Return (x, y) of the center of cell containing provided text 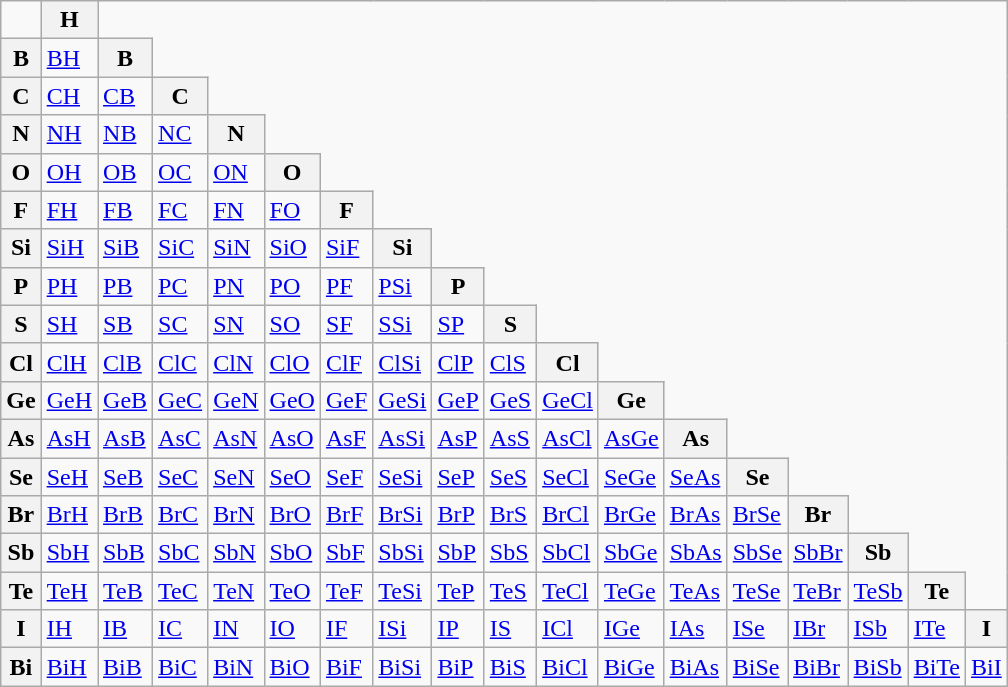
TeH (69, 591)
TeP (458, 591)
H (69, 20)
GeS (510, 400)
BiF (346, 667)
IF (346, 629)
PO (292, 286)
SC (180, 324)
OC (180, 172)
BiSe (757, 667)
IH (69, 629)
TeAs (696, 591)
AsO (292, 438)
AsSi (402, 438)
AsN (236, 438)
SbCl (568, 553)
BH (69, 58)
BiSi (402, 667)
SeCl (568, 477)
BiTe (936, 667)
SbSe (757, 553)
BiS (510, 667)
BiSb (878, 667)
GeH (69, 400)
TeCl (568, 591)
PC (180, 286)
SiH (69, 248)
SbH (69, 553)
NC (180, 134)
BrH (69, 515)
BrAs (696, 515)
IBr (818, 629)
GeC (180, 400)
SeB (126, 477)
IS (510, 629)
FH (69, 210)
BiN (236, 667)
ClH (69, 362)
SeF (346, 477)
BiC (180, 667)
ISb (878, 629)
CH (69, 96)
GeP (458, 400)
PB (126, 286)
AsCl (568, 438)
SiF (346, 248)
FB (126, 210)
TeSb (878, 591)
SH (69, 324)
SiO (292, 248)
IC (180, 629)
AsF (346, 438)
GeSi (402, 400)
SeH (69, 477)
FN (236, 210)
SbBr (818, 553)
TeO (292, 591)
SbS (510, 553)
TeS (510, 591)
ClB (126, 362)
AsS (510, 438)
BrP (458, 515)
BrGe (631, 515)
ClF (346, 362)
GeO (292, 400)
Bi (21, 667)
BiH (69, 667)
GeB (126, 400)
SiN (236, 248)
ClO (292, 362)
GeCl (568, 400)
BiBr (818, 667)
SeS (510, 477)
SO (292, 324)
GeN (236, 400)
TeSi (402, 591)
SeAs (696, 477)
AsC (180, 438)
BiP (458, 667)
SiC (180, 248)
BrF (346, 515)
BiGe (631, 667)
TeB (126, 591)
IGe (631, 629)
SbAs (696, 553)
ClSi (402, 362)
IB (126, 629)
IP (458, 629)
TeC (180, 591)
TeGe (631, 591)
SeN (236, 477)
NB (126, 134)
SbP (458, 553)
BiI (987, 667)
SbN (236, 553)
ClC (180, 362)
IO (292, 629)
PH (69, 286)
AsH (69, 438)
SeC (180, 477)
SB (126, 324)
ON (236, 172)
BrCl (568, 515)
OB (126, 172)
SSi (402, 324)
OH (69, 172)
ISe (757, 629)
SeO (292, 477)
BiAs (696, 667)
PN (236, 286)
SbC (180, 553)
CB (126, 96)
AsB (126, 438)
TeBr (818, 591)
BiO (292, 667)
FC (180, 210)
TeN (236, 591)
ClS (510, 362)
BrO (292, 515)
FO (292, 210)
BrSe (757, 515)
SbF (346, 553)
SiB (126, 248)
SP (458, 324)
AsGe (631, 438)
BiCl (568, 667)
BiB (126, 667)
PF (346, 286)
SeGe (631, 477)
NH (69, 134)
TeSe (757, 591)
BrC (180, 515)
BrS (510, 515)
PSi (402, 286)
SbSi (402, 553)
SbO (292, 553)
SN (236, 324)
BrSi (402, 515)
SeP (458, 477)
ClN (236, 362)
AsP (458, 438)
ISi (402, 629)
IAs (696, 629)
SeSi (402, 477)
SF (346, 324)
SbGe (631, 553)
BrN (236, 515)
ITe (936, 629)
GeF (346, 400)
ICl (568, 629)
BrB (126, 515)
SbB (126, 553)
ClP (458, 362)
TeF (346, 591)
IN (236, 629)
